Extract the (X, Y) coordinate from the center of the cell holding the provided text.  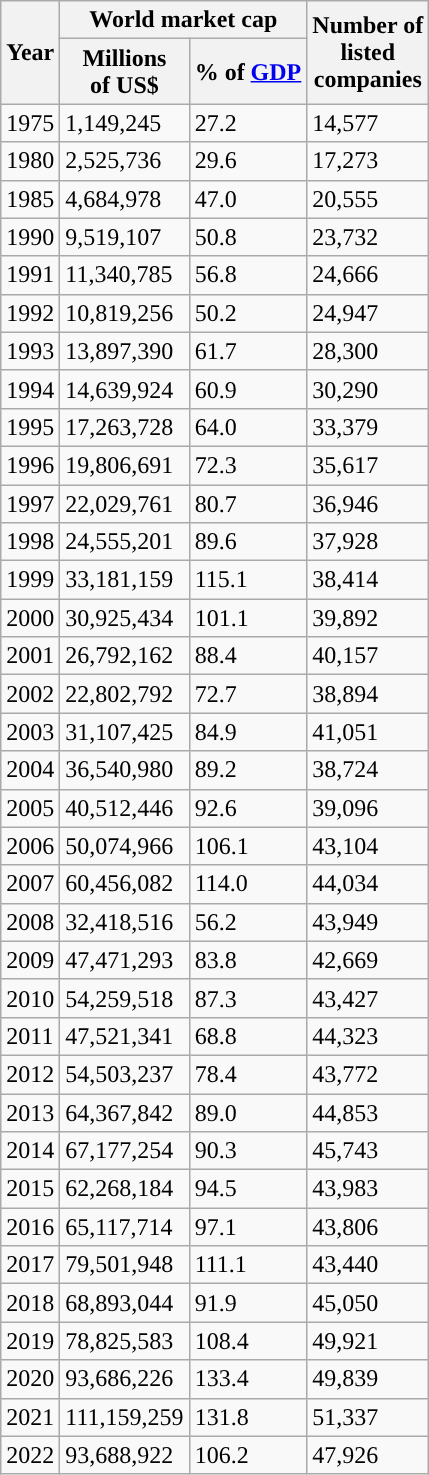
11,340,785 (124, 275)
93,688,922 (124, 1455)
1999 (30, 580)
28,300 (368, 351)
50.8 (248, 237)
2007 (30, 884)
1975 (30, 123)
47,521,341 (124, 1036)
50,074,966 (124, 846)
22,029,761 (124, 503)
2019 (30, 1341)
17,263,728 (124, 427)
45,743 (368, 1151)
2017 (30, 1265)
72.3 (248, 465)
2021 (30, 1417)
42,669 (368, 960)
43,427 (368, 998)
41,051 (368, 732)
84.9 (248, 732)
64,367,842 (124, 1113)
World market cap (184, 20)
14,639,924 (124, 389)
29.6 (248, 161)
97.1 (248, 1227)
33,181,159 (124, 580)
83.8 (248, 960)
43,104 (368, 846)
89.6 (248, 542)
1998 (30, 542)
23,732 (368, 237)
54,503,237 (124, 1074)
64.0 (248, 427)
111,159,259 (124, 1417)
% of GDP (248, 72)
1,149,245 (124, 123)
101.1 (248, 618)
51,337 (368, 1417)
36,946 (368, 503)
67,177,254 (124, 1151)
106.1 (248, 846)
1994 (30, 389)
13,897,390 (124, 351)
131.8 (248, 1417)
2022 (30, 1455)
80.7 (248, 503)
43,949 (368, 922)
2014 (30, 1151)
2010 (30, 998)
24,947 (368, 313)
2005 (30, 808)
94.5 (248, 1189)
39,892 (368, 618)
33,379 (368, 427)
72.7 (248, 694)
61.7 (248, 351)
43,983 (368, 1189)
65,117,714 (124, 1227)
108.4 (248, 1341)
115.1 (248, 580)
2011 (30, 1036)
Number oflistedcompanies (368, 52)
79,501,948 (124, 1265)
60.9 (248, 389)
2018 (30, 1303)
1996 (30, 465)
2009 (30, 960)
30,290 (368, 389)
38,894 (368, 694)
1985 (30, 199)
88.4 (248, 656)
106.2 (248, 1455)
17,273 (368, 161)
44,853 (368, 1113)
19,806,691 (124, 465)
68,893,044 (124, 1303)
31,107,425 (124, 732)
44,034 (368, 884)
47,926 (368, 1455)
45,050 (368, 1303)
60,456,082 (124, 884)
2020 (30, 1379)
38,724 (368, 770)
1997 (30, 503)
111.1 (248, 1265)
2003 (30, 732)
87.3 (248, 998)
43,806 (368, 1227)
14,577 (368, 123)
93,686,226 (124, 1379)
39,096 (368, 808)
56.8 (248, 275)
1993 (30, 351)
44,323 (368, 1036)
22,802,792 (124, 694)
1990 (30, 237)
56.2 (248, 922)
1991 (30, 275)
2002 (30, 694)
62,268,184 (124, 1189)
1995 (30, 427)
4,684,978 (124, 199)
54,259,518 (124, 998)
2016 (30, 1227)
2006 (30, 846)
2015 (30, 1189)
2000 (30, 618)
43,772 (368, 1074)
92.6 (248, 808)
49,921 (368, 1341)
47.0 (248, 199)
47,471,293 (124, 960)
36,540,980 (124, 770)
2008 (30, 922)
37,928 (368, 542)
1992 (30, 313)
91.9 (248, 1303)
40,157 (368, 656)
49,839 (368, 1379)
2013 (30, 1113)
133.4 (248, 1379)
35,617 (368, 465)
50.2 (248, 313)
2,525,736 (124, 161)
68.8 (248, 1036)
Millionsof US$ (124, 72)
20,555 (368, 199)
2001 (30, 656)
24,666 (368, 275)
24,555,201 (124, 542)
89.0 (248, 1113)
2012 (30, 1074)
78.4 (248, 1074)
1980 (30, 161)
38,414 (368, 580)
32,418,516 (124, 922)
90.3 (248, 1151)
26,792,162 (124, 656)
114.0 (248, 884)
30,925,434 (124, 618)
43,440 (368, 1265)
89.2 (248, 770)
2004 (30, 770)
27.2 (248, 123)
10,819,256 (124, 313)
9,519,107 (124, 237)
40,512,446 (124, 808)
Year (30, 52)
78,825,583 (124, 1341)
